Provide the [X, Y] coordinate of the cell's center where the given text is located.  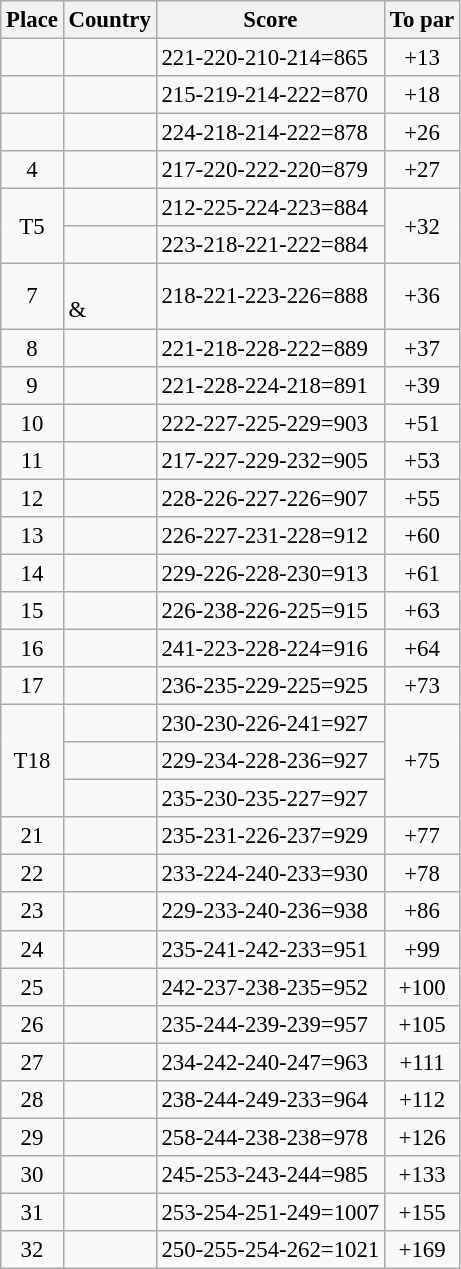
+126 [422, 1137]
226-238-226-225=915 [270, 611]
+73 [422, 686]
217-220-222-220=879 [270, 170]
+111 [422, 1062]
218-221-223-226=888 [270, 296]
17 [32, 686]
+78 [422, 874]
14 [32, 573]
8 [32, 348]
7 [32, 296]
+37 [422, 348]
+61 [422, 573]
15 [32, 611]
+133 [422, 1175]
+100 [422, 987]
250-255-254-262=1021 [270, 1250]
+99 [422, 949]
Score [270, 20]
212-225-224-223=884 [270, 208]
+155 [422, 1212]
238-244-249-233=964 [270, 1100]
21 [32, 836]
29 [32, 1137]
T5 [32, 226]
16 [32, 648]
+63 [422, 611]
+60 [422, 536]
229-226-228-230=913 [270, 573]
+77 [422, 836]
+64 [422, 648]
+13 [422, 58]
26 [32, 1024]
32 [32, 1250]
+32 [422, 226]
25 [32, 987]
235-231-226-237=929 [270, 836]
+86 [422, 912]
235-244-239-239=957 [270, 1024]
+36 [422, 296]
+105 [422, 1024]
241-223-228-224=916 [270, 648]
228-226-227-226=907 [270, 498]
23 [32, 912]
+26 [422, 133]
215-219-214-222=870 [270, 95]
253-254-251-249=1007 [270, 1212]
27 [32, 1062]
235-230-235-227=927 [270, 799]
229-233-240-236=938 [270, 912]
217-227-229-232=905 [270, 460]
+75 [422, 762]
+51 [422, 423]
245-253-243-244=985 [270, 1175]
& [110, 296]
222-227-225-229=903 [270, 423]
10 [32, 423]
221-228-224-218=891 [270, 385]
+53 [422, 460]
234-242-240-247=963 [270, 1062]
T18 [32, 762]
+169 [422, 1250]
Country [110, 20]
4 [32, 170]
22 [32, 874]
+55 [422, 498]
31 [32, 1212]
229-234-228-236=927 [270, 761]
9 [32, 385]
224-218-214-222=878 [270, 133]
258-244-238-238=978 [270, 1137]
+39 [422, 385]
28 [32, 1100]
12 [32, 498]
+18 [422, 95]
11 [32, 460]
+112 [422, 1100]
221-220-210-214=865 [270, 58]
242-237-238-235=952 [270, 987]
235-241-242-233=951 [270, 949]
13 [32, 536]
223-218-221-222=884 [270, 245]
30 [32, 1175]
221-218-228-222=889 [270, 348]
24 [32, 949]
Place [32, 20]
230-230-226-241=927 [270, 724]
To par [422, 20]
+27 [422, 170]
236-235-229-225=925 [270, 686]
226-227-231-228=912 [270, 536]
233-224-240-233=930 [270, 874]
